From the cell containing the given text, extract its center point as [x, y] coordinate. 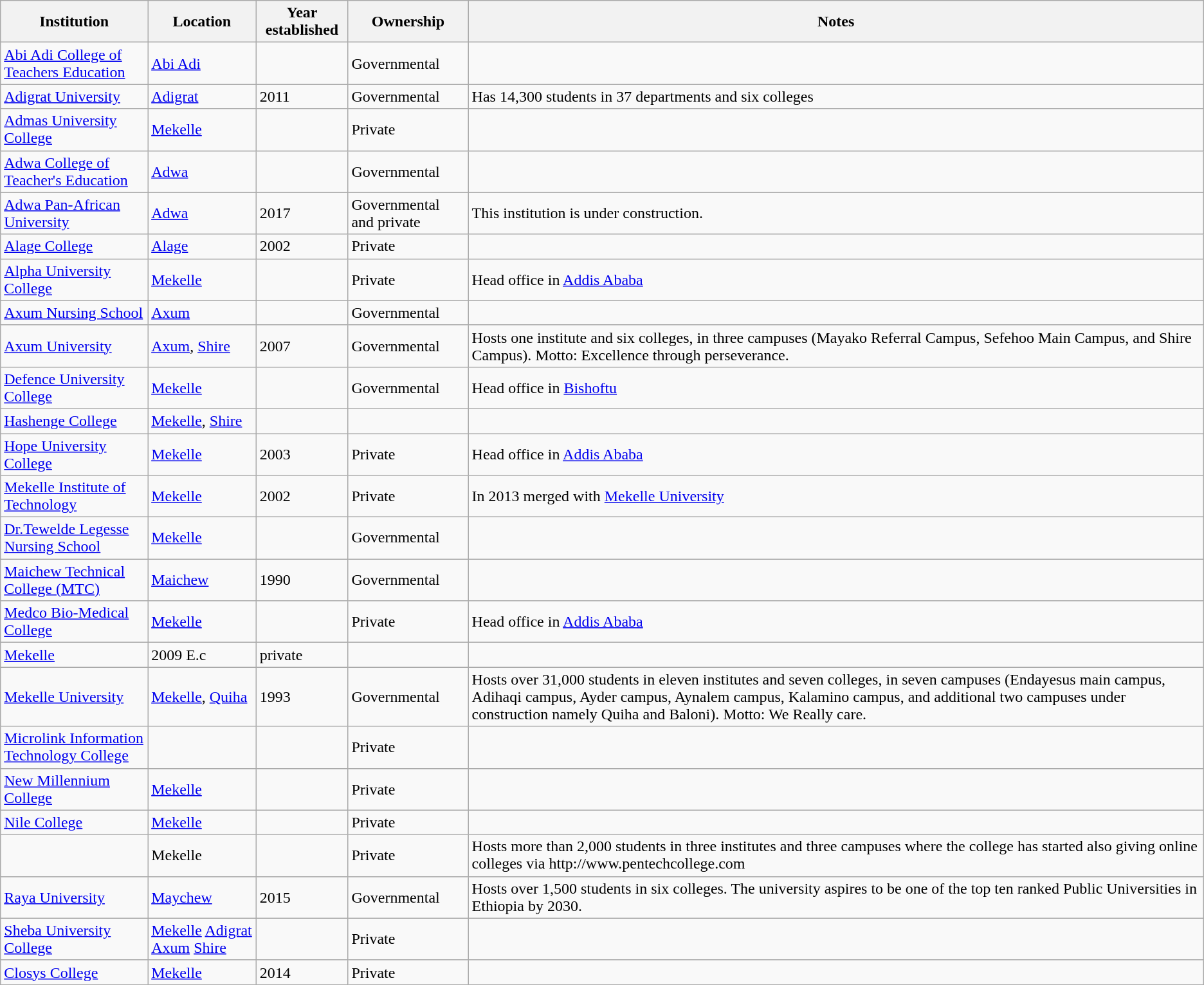
This institution is under construction. [836, 214]
Location [202, 22]
Institution [75, 22]
Abi Adi [202, 63]
Mekelle University [75, 697]
Microlink Information Technology College [75, 748]
2011 [302, 97]
Admas University College [75, 130]
Axum University [75, 346]
Hosts over 1,500 students in six colleges. The university aspires to be one of the top ten ranked Public Universities in Ethiopia by 2030. [836, 897]
private [302, 655]
Dr.Tewelde Legesse Nursing School [75, 538]
Adigrat University [75, 97]
2003 [302, 454]
Adigrat [202, 97]
Sheba University College [75, 939]
2015 [302, 897]
Mekelle, Quiha [202, 697]
Maichew [202, 580]
Adwa Pan-African University [75, 214]
Year established [302, 22]
Defence University College [75, 387]
Maichew Technical College (MTC) [75, 580]
Closys College [75, 972]
Alage College [75, 246]
Hashenge College [75, 421]
Abi Adi College of Teachers Education [75, 63]
Alage [202, 246]
1993 [302, 697]
2007 [302, 346]
Raya University [75, 897]
Medco Bio-Medical College [75, 621]
Axum [202, 313]
Notes [836, 22]
Head office in Bishoftu [836, 387]
Nile College [75, 822]
Mekelle, Shire [202, 421]
Has 14,300 students in 37 departments and six colleges [836, 97]
New Millennium College [75, 789]
In 2013 merged with Mekelle University [836, 497]
Ownership [408, 22]
Mekelle Adigrat Axum Shire [202, 939]
Adwa College of Teacher's Education [75, 171]
Hope University College [75, 454]
Mekelle Institute of Technology [75, 497]
Governmental and private [408, 214]
2017 [302, 214]
2009 E.c [202, 655]
2014 [302, 972]
Axum Nursing School [75, 313]
Axum, Shire [202, 346]
Alpha University College [75, 279]
1990 [302, 580]
Maychew [202, 897]
